Provide the [x, y] coordinate of the cell's center where the given text is located.  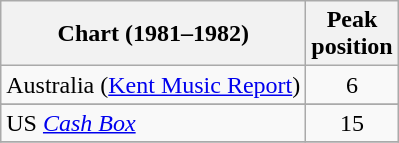
Australia (Kent Music Report) [154, 85]
Peakposition [352, 34]
15 [352, 123]
US Cash Box [154, 123]
Chart (1981–1982) [154, 34]
6 [352, 85]
